Return the [X, Y] coordinate for the center point of the cell that contains the specified text.  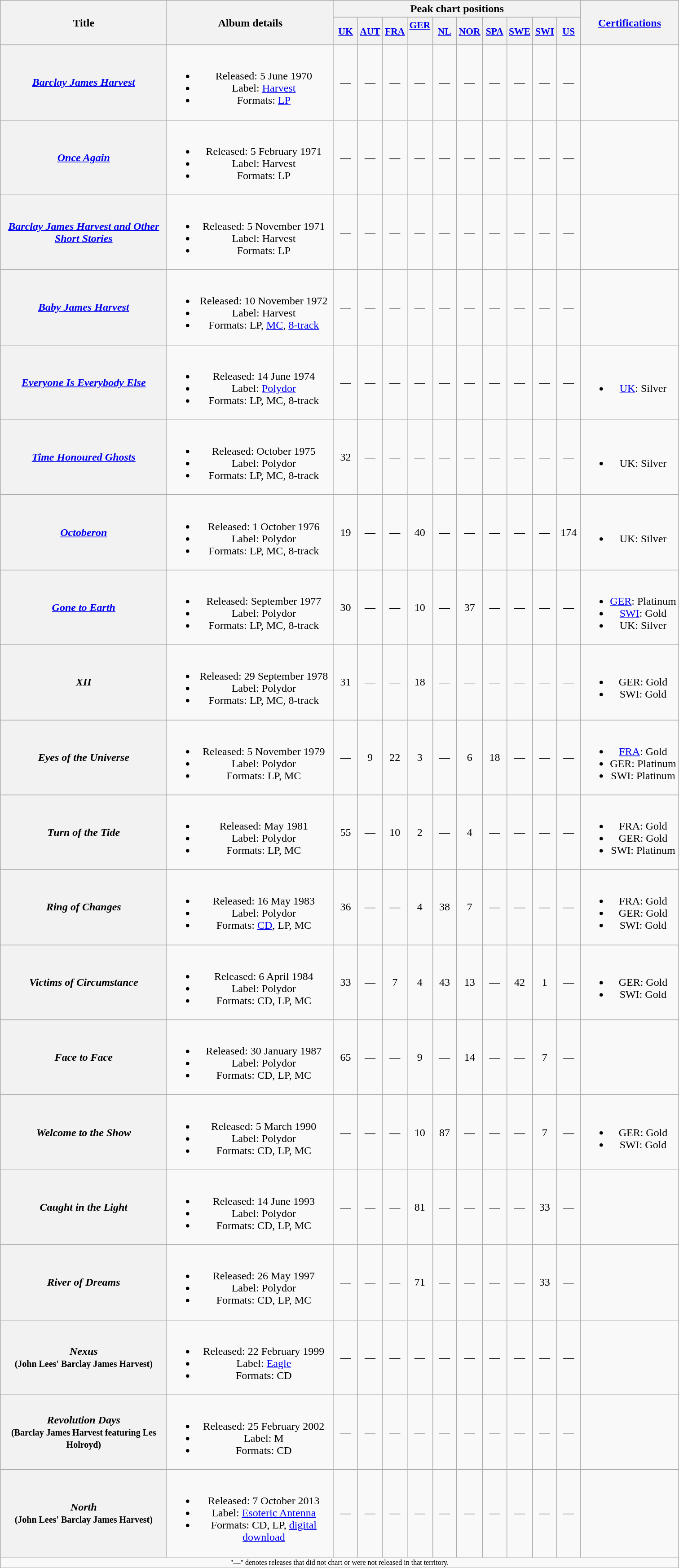
Face to Face [84, 1058]
Released: 5 June 1970Label: HarvestFormats: LP [251, 83]
Victims of Circumstance [84, 982]
Octoberon [84, 532]
Released: 26 May 1997Label: PolydorFormats: CD, LP, MC [251, 1282]
Barclay James Harvest [84, 83]
37 [470, 607]
UK [346, 31]
North(John Lees' Barclay James Harvest) [84, 1513]
FRA [395, 31]
71 [419, 1282]
Released: 14 June 1974Label: PolydorFormats: LP, MC, 8-track [251, 382]
Title [84, 22]
River of Dreams [84, 1282]
Everyone Is Everybody Else [84, 382]
FRA: GoldGER: GoldSWI: Platinum [630, 832]
Released: 30 January 1987Label: PolydorFormats: CD, LP, MC [251, 1058]
Released: 1 October 1976Label: PolydorFormats: LP, MC, 8-track [251, 532]
65 [346, 1058]
Ring of Changes [84, 908]
Released: 16 May 1983Label: PolydorFormats: CD, LP, MC [251, 908]
14 [470, 1058]
42 [520, 982]
FRA: GoldGER: GoldSWI: Gold [630, 908]
22 [395, 758]
6 [470, 758]
Barclay James Harvest and Other Short Stories [84, 233]
19 [346, 532]
Released: September 1977Label: PolydorFormats: LP, MC, 8-track [251, 607]
Released: 25 February 2002Label: MFormats: CD [251, 1432]
US [569, 31]
Gone to Earth [84, 607]
AUT [370, 31]
Released: 5 November 1971Label: HarvestFormats: LP [251, 233]
NL [445, 31]
Released: October 1975Label: PolydorFormats: LP, MC, 8-track [251, 457]
87 [445, 1132]
3 [419, 758]
81 [419, 1208]
31 [346, 682]
174 [569, 532]
Album details [251, 22]
Revolution Days(Barclay James Harvest featuring Les Holroyd) [84, 1432]
SPA [495, 31]
Released: 5 November 1979Label: PolydorFormats: LP, MC [251, 758]
SWE [520, 31]
FRA: GoldGER: PlatinumSWI: Platinum [630, 758]
SWI [544, 31]
Released: 14 June 1993Label: PolydorFormats: CD, LP, MC [251, 1208]
32 [346, 457]
2 [419, 832]
38 [445, 908]
Baby James Harvest [84, 307]
XII [84, 682]
Released: 22 February 1999Label: EagleFormats: CD [251, 1357]
Released: 6 April 1984Label: PolydorFormats: CD, LP, MC [251, 982]
40 [419, 532]
Nexus(John Lees' Barclay James Harvest) [84, 1357]
Eyes of the Universe [84, 758]
Released: May 1981Label: PolydorFormats: LP, MC [251, 832]
13 [470, 982]
Peak chart positions [457, 9]
Released: 10 November 1972Label: HarvestFormats: LP, MC, 8-track [251, 307]
Time Honoured Ghosts [84, 457]
GER: PlatinumSWI: GoldUK: Silver [630, 607]
43 [445, 982]
NOR [470, 31]
Caught in the Light [84, 1208]
Released: 29 September 1978Label: PolydorFormats: LP, MC, 8-track [251, 682]
GER [419, 31]
Released: 7 October 2013Label: Esoteric AntennaFormats: CD, LP, digital download [251, 1513]
30 [346, 607]
Once Again [84, 157]
"—" denotes releases that did not chart or were not released in that territory. [339, 1562]
Released: 5 March 1990Label: PolydorFormats: CD, LP, MC [251, 1132]
Welcome to the Show [84, 1132]
36 [346, 908]
Certifications [630, 22]
55 [346, 832]
1 [544, 982]
Turn of the Tide [84, 832]
Released: 5 February 1971Label: HarvestFormats: LP [251, 157]
